Return [x, y] of the center of cell containing provided text 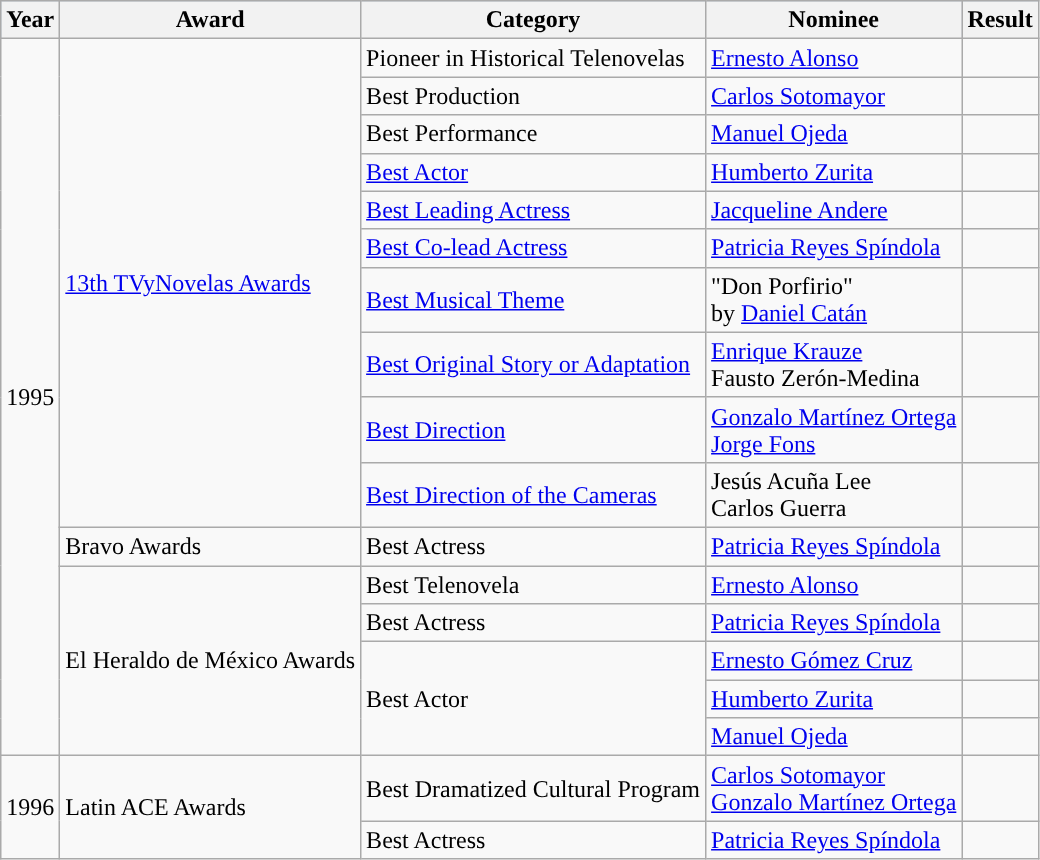
Best Original Story or Adaptation [534, 364]
Best Co-lead Actress [534, 248]
13th TVyNovelas Awards [210, 284]
Bravo Awards [210, 546]
Enrique Krauze Fausto Zerón-Medina [834, 364]
Best Direction of the Cameras [534, 494]
El Heraldo de México Awards [210, 661]
Best Musical Theme [534, 300]
"Don Porfirio" by Daniel Catán [834, 300]
Carlos Sotomayor [834, 96]
Nominee [834, 20]
Jesús Acuña Lee Carlos Guerra [834, 494]
Best Telenovela [534, 585]
Best Direction [534, 430]
Latin ACE Awards [210, 808]
Ernesto Gómez Cruz [834, 661]
Year [30, 20]
Category [534, 20]
Best Performance [534, 134]
Pioneer in Historical Telenovelas [534, 58]
Jacqueline Andere [834, 210]
1995 [30, 398]
Result [1000, 20]
Carlos Sotomayor Gonzalo Martínez Ortega [834, 788]
Best Leading Actress [534, 210]
Award [210, 20]
1996 [30, 808]
Best Production [534, 96]
Best Dramatized Cultural Program [534, 788]
Gonzalo Martínez Ortega Jorge Fons [834, 430]
